Pinpoint the cell where the given text exists, returning its (X, Y) midpoint coordinate. 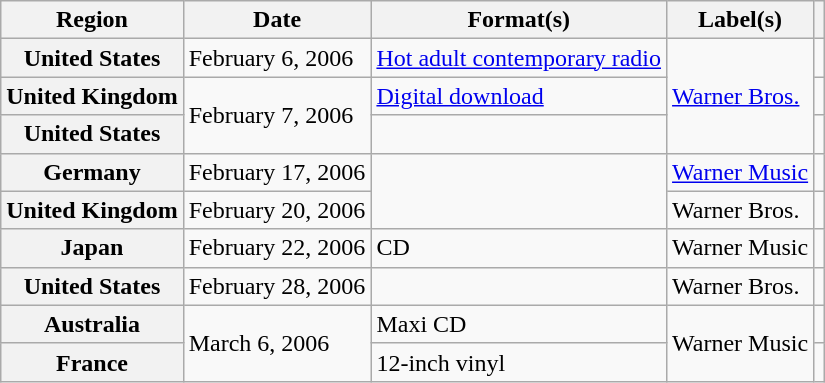
12-inch vinyl (519, 362)
February 20, 2006 (277, 210)
Maxi CD (519, 324)
February 17, 2006 (277, 172)
Japan (92, 248)
March 6, 2006 (277, 343)
February 7, 2006 (277, 115)
February 28, 2006 (277, 286)
Digital download (519, 96)
Hot adult contemporary radio (519, 58)
Format(s) (519, 20)
CD (519, 248)
Date (277, 20)
Germany (92, 172)
Region (92, 20)
France (92, 362)
February 22, 2006 (277, 248)
February 6, 2006 (277, 58)
Australia (92, 324)
Label(s) (740, 20)
